Determine the [X, Y] coordinate at the center of the cell enclosing the given text.  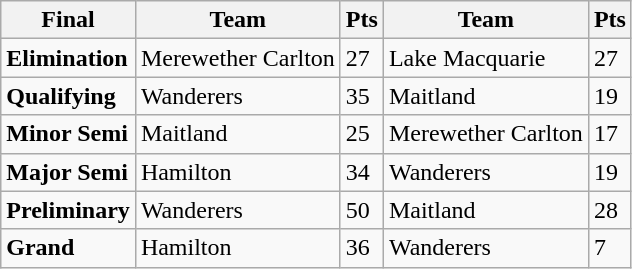
28 [610, 210]
25 [362, 134]
36 [362, 248]
34 [362, 172]
Lake Macquarie [486, 58]
50 [362, 210]
Qualifying [68, 96]
17 [610, 134]
Grand [68, 248]
Preliminary [68, 210]
Major Semi [68, 172]
Final [68, 20]
Minor Semi [68, 134]
Elimination [68, 58]
35 [362, 96]
7 [610, 248]
